Locate the cell with the specified text and output its [x, y] center coordinate. 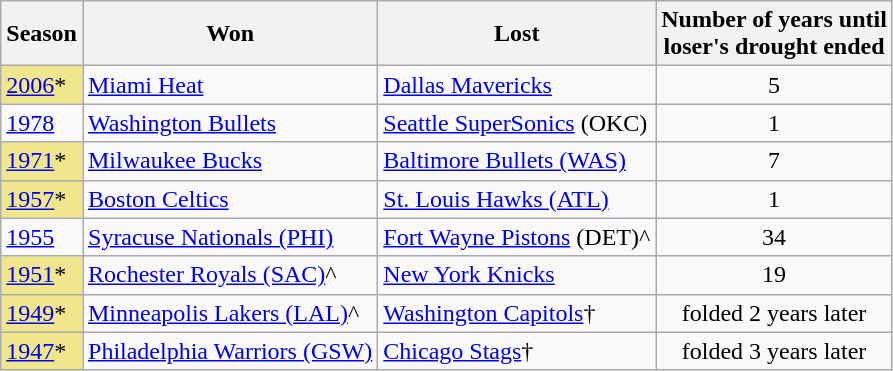
7 [774, 161]
Lost [517, 34]
1949* [42, 313]
19 [774, 275]
Philadelphia Warriors (GSW) [230, 351]
Washington Capitols† [517, 313]
1978 [42, 123]
St. Louis Hawks (ATL) [517, 199]
1957* [42, 199]
Dallas Mavericks [517, 85]
folded 2 years later [774, 313]
Chicago Stags† [517, 351]
Number of years untilloser's drought ended [774, 34]
1955 [42, 237]
1971* [42, 161]
folded 3 years later [774, 351]
Milwaukee Bucks [230, 161]
5 [774, 85]
Season [42, 34]
Miami Heat [230, 85]
New York Knicks [517, 275]
Washington Bullets [230, 123]
Boston Celtics [230, 199]
Rochester Royals (SAC)^ [230, 275]
Won [230, 34]
1947* [42, 351]
Minneapolis Lakers (LAL)^ [230, 313]
Syracuse Nationals (PHI) [230, 237]
Baltimore Bullets (WAS) [517, 161]
1951* [42, 275]
Seattle SuperSonics (OKC) [517, 123]
34 [774, 237]
2006* [42, 85]
Fort Wayne Pistons (DET)^ [517, 237]
